Return the (x, y) coordinate for the center point of the cell that contains the specified text.  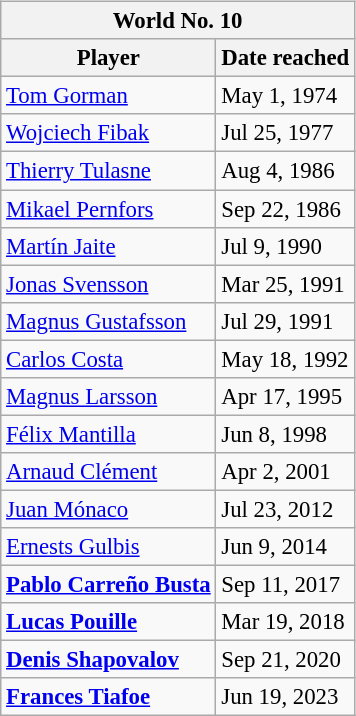
Jonas Svensson (108, 284)
Jul 9, 1990 (286, 246)
Jun 19, 2023 (286, 697)
Mikael Pernfors (108, 209)
Apr 17, 1995 (286, 396)
Pablo Carreño Busta (108, 584)
Wojciech Fibak (108, 133)
Martín Jaite (108, 246)
Ernests Gulbis (108, 547)
Magnus Gustafsson (108, 321)
Sep 22, 1986 (286, 209)
Player (108, 58)
Jul 25, 1977 (286, 133)
Jul 29, 1991 (286, 321)
Lucas Pouille (108, 622)
Mar 25, 1991 (286, 284)
Félix Mantilla (108, 434)
May 1, 1974 (286, 96)
Aug 4, 1986 (286, 171)
Mar 19, 2018 (286, 622)
World No. 10 (178, 21)
Thierry Tulasne (108, 171)
Apr 2, 2001 (286, 472)
Juan Mónaco (108, 509)
Arnaud Clément (108, 472)
Jun 8, 1998 (286, 434)
May 18, 1992 (286, 359)
Jun 9, 2014 (286, 547)
Date reached (286, 58)
Magnus Larsson (108, 396)
Sep 21, 2020 (286, 660)
Jul 23, 2012 (286, 509)
Carlos Costa (108, 359)
Frances Tiafoe (108, 697)
Sep 11, 2017 (286, 584)
Tom Gorman (108, 96)
Denis Shapovalov (108, 660)
